Search for the cell housing the specified text and yield its (x, y) center coordinate. 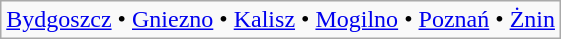
Bydgoszcz • Gniezno • Kalisz • Mogilno • Poznań • Żnin (281, 20)
